Pinpoint the cell where the given text exists, returning its (X, Y) midpoint coordinate. 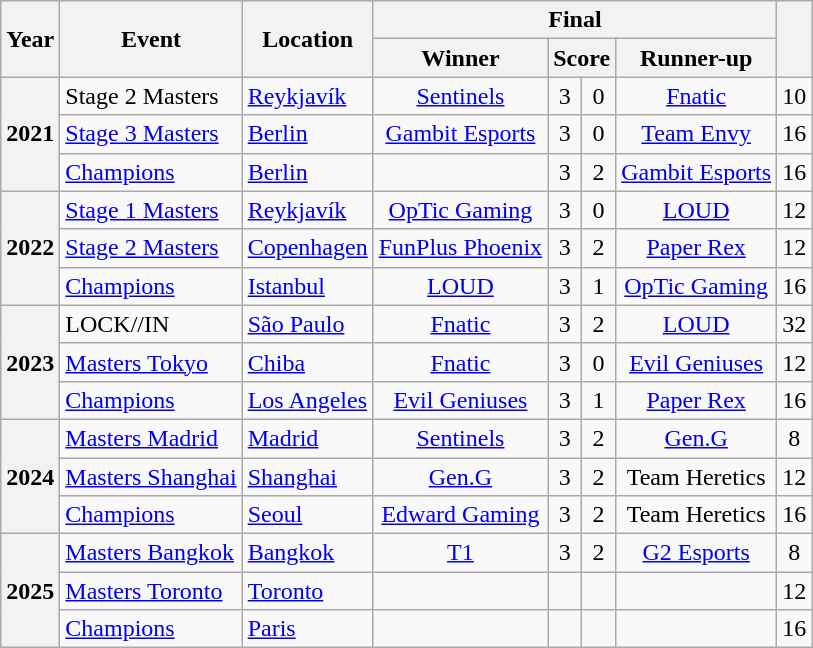
10 (794, 96)
Paris (308, 629)
Masters Madrid (151, 438)
Final (574, 20)
2024 (30, 476)
Madrid (308, 438)
2022 (30, 248)
Masters Toronto (151, 591)
Toronto (308, 591)
Score (582, 58)
Winner (460, 58)
Year (30, 39)
32 (794, 324)
Runner-up (696, 58)
2023 (30, 362)
Location (308, 39)
Stage 1 Masters (151, 210)
2021 (30, 134)
Shanghai (308, 477)
Seoul (308, 515)
T1 (460, 553)
Masters Bangkok (151, 553)
Los Angeles (308, 400)
LOCK//IN (151, 324)
Istanbul (308, 286)
Team Envy (696, 134)
Masters Shanghai (151, 477)
Event (151, 39)
Chiba (308, 362)
FunPlus Phoenix (460, 248)
Stage 3 Masters (151, 134)
2025 (30, 591)
São Paulo (308, 324)
G2 Esports (696, 553)
Bangkok (308, 553)
Copenhagen (308, 248)
Masters Tokyo (151, 362)
Edward Gaming (460, 515)
